Extract the [X, Y] coordinate from the center of the cell holding the provided text.  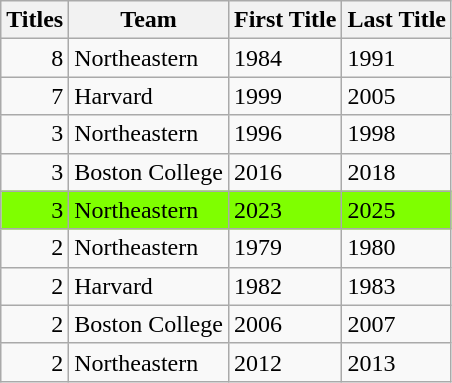
1991 [397, 58]
1999 [285, 96]
Team [149, 20]
2018 [397, 172]
2025 [397, 210]
8 [35, 58]
1984 [285, 58]
1979 [285, 248]
1980 [397, 248]
2013 [397, 362]
First Title [285, 20]
Last Title [397, 20]
1998 [397, 134]
2006 [285, 324]
1983 [397, 286]
7 [35, 96]
2012 [285, 362]
Titles [35, 20]
2016 [285, 172]
2005 [397, 96]
1996 [285, 134]
2007 [397, 324]
1982 [285, 286]
2023 [285, 210]
